Scan for the cell matching the given text and deliver its [x, y] coordinate at center. 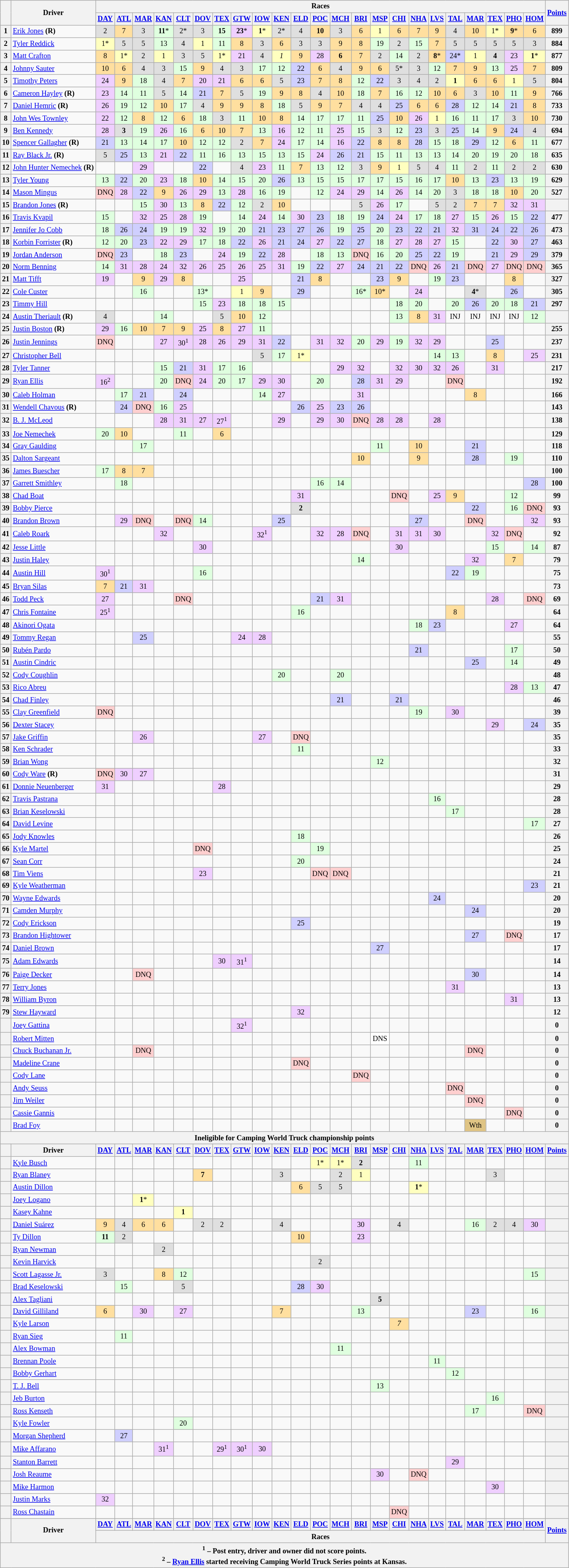
Ross Kenseth [53, 1411]
Brian Keselowski [53, 812]
Adam Edwards [53, 961]
13* [203, 292]
Ryan Sieg [53, 1337]
99 [557, 496]
527 [557, 192]
Camden Murphy [53, 911]
41 [6, 534]
Tyler Reddick [53, 44]
Josh Reaume [53, 1475]
Matt Tifft [53, 279]
Cody Lane [53, 1076]
Chris Fontaine [53, 612]
327 [557, 279]
74 [6, 948]
Ryan Newman [53, 1249]
63 [6, 812]
473 [557, 230]
68 [6, 874]
Ray Black Jr. (R) [53, 155]
Kasey Kahne [53, 1212]
4* [475, 292]
Jesse Little [53, 548]
110 [557, 459]
877 [557, 56]
Brennan Poole [53, 1361]
766 [557, 93]
Jordan Anderson [53, 255]
1 – Post entry, driver and owner did not score points.2 – Ryan Ellis started receiving Camping World Truck Series points at Kansas. [285, 1556]
James Buescher [53, 471]
72 [6, 923]
9* [514, 32]
694 [557, 131]
Jake Griffin [53, 738]
38 [6, 496]
Paige Decker [53, 975]
Cody Ware (R) [53, 775]
Austin Theriault (R) [53, 317]
66 [6, 849]
Wayne Edwards [53, 898]
David Gilliland [53, 1312]
David Levine [53, 824]
34 [6, 446]
305 [557, 292]
Wendell Chavous (R) [53, 408]
Matt Crafton [53, 56]
Robert Mitten [53, 1039]
Joe Nemechek [53, 434]
365 [557, 267]
Ben Kennedy [53, 131]
78 [6, 999]
255 [557, 329]
87 [557, 548]
Todd Peck [53, 599]
Justin Boston (R) [53, 329]
8* [437, 56]
Bobby Gerhart [53, 1374]
Cassie Gannis [53, 1113]
53 [6, 688]
Chad Boat [53, 496]
36 [6, 471]
58 [6, 749]
Stew Hayward [53, 1012]
138 [557, 421]
77 [6, 988]
Cody Erickson [53, 923]
Korbin Forrister (R) [53, 242]
Tommy Regan [53, 638]
Ryan Ellis [53, 381]
Jeb Burton [53, 1398]
231 [557, 356]
Ken Schrader [53, 749]
291 [222, 1449]
Austin Cindric [53, 663]
Daniel Hemric (R) [53, 106]
T. J. Bell [53, 1386]
Norm Benning [53, 267]
60 [6, 775]
Brad Keselowski [53, 1287]
71 [6, 911]
733 [557, 106]
Stanton Barrett [53, 1462]
Terry Jones [53, 988]
56 [6, 725]
Mike Harmon [53, 1487]
Christopher Bell [53, 356]
Jim Weiler [53, 1101]
Mason Mingus [53, 192]
Tyler Young [53, 180]
Cole Custer [53, 292]
Chad Finley [53, 700]
52 [6, 675]
192 [557, 381]
59 [6, 762]
37 [6, 483]
11* [164, 32]
76 [6, 975]
297 [557, 305]
40 [6, 521]
630 [557, 168]
Joey Logano [53, 1200]
Austin Hill [53, 573]
Daniel Suárez [53, 1225]
477 [557, 218]
629 [557, 180]
Ty Dillon [53, 1237]
62 [6, 799]
Garrett Smithley [53, 483]
Rico Abreu [53, 688]
Kevin Harvick [53, 1262]
23* [242, 32]
884 [557, 44]
379 [557, 255]
65 [6, 836]
Spencer Gallagher (R) [53, 143]
Tim Viens [53, 874]
DNS [380, 1039]
Austin Dillon [53, 1188]
129 [557, 434]
Chuck Buchanan Jr. [53, 1051]
Caleb Roark [53, 534]
Morgan Shepherd [53, 1435]
Brad Foy [53, 1125]
Kyle Weatherman [53, 886]
237 [557, 343]
Mike Affarano [53, 1449]
Daniel Brown [53, 948]
Johnny Sauter [53, 69]
Justin Jennings [53, 343]
Clay Greenfield [53, 712]
804 [557, 81]
143 [557, 408]
Travis Kvapil [53, 218]
44 [6, 573]
118 [557, 446]
251 [105, 612]
Madeline Crane [53, 1064]
10* [380, 292]
730 [557, 118]
54 [6, 700]
Joey Gattina [53, 1026]
899 [557, 32]
92 [557, 534]
John Hunter Nemechek (R) [53, 168]
635 [557, 155]
Sean Corr [53, 861]
Kyle Martel [53, 849]
Jody Knowles [53, 836]
Brandon Jones (R) [53, 205]
61 [6, 787]
809 [557, 69]
Ryan Blaney [53, 1175]
Kyle Busch [53, 1162]
162 [105, 381]
43 [6, 559]
70 [6, 898]
Travis Pastrana [53, 799]
Bryan Silas [53, 586]
Kyle Fowler [53, 1424]
Bobby Pierce [53, 508]
Alex Bowman [53, 1349]
Justin Marks [53, 1500]
Dexter Stacey [53, 725]
Caleb Holman [53, 395]
Timothy Peters [53, 81]
Justin Haley [53, 559]
Akinori Ogata [53, 626]
Gray Gaulding [53, 446]
Andy Seuss [53, 1088]
51 [6, 663]
217 [557, 368]
Kyle Larson [53, 1324]
Dalton Sargeant [53, 459]
Jennifer Jo Cobb [53, 230]
Brandon Hightower [53, 936]
Tyler Tanner [53, 368]
45 [6, 586]
Erik Jones (R) [53, 32]
57 [6, 738]
Alex Tagliani [53, 1299]
William Byron [53, 999]
16* [361, 292]
Timmy Hill [53, 305]
Scott Lagasse Jr. [53, 1274]
Cameron Hayley (R) [53, 93]
John Wes Townley [53, 118]
42 [6, 548]
Rubén Pardo [53, 650]
166 [557, 395]
Cody Coughlin [53, 675]
Wth [475, 1125]
Donnie Neuenberger [53, 787]
463 [557, 242]
Brandon Brown [53, 521]
B. J. McLeod [53, 421]
67 [6, 861]
Ineligible for Camping World Truck championship points [285, 1138]
Brian Wong [53, 762]
271 [222, 421]
677 [557, 143]
5* [399, 69]
24* [456, 56]
Ross Chastain [53, 1512]
